Detect which cell encompasses the target text, then output its [X, Y] center coordinate. 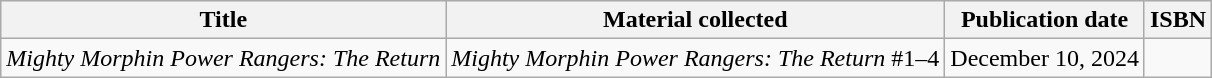
Title [224, 20]
Publication date [1045, 20]
Material collected [696, 20]
December 10, 2024 [1045, 58]
Mighty Morphin Power Rangers: The Return [224, 58]
Mighty Morphin Power Rangers: The Return #1–4 [696, 58]
ISBN [1178, 20]
